Identify which cell holds the provided text, then report its [X, Y] central coordinate. 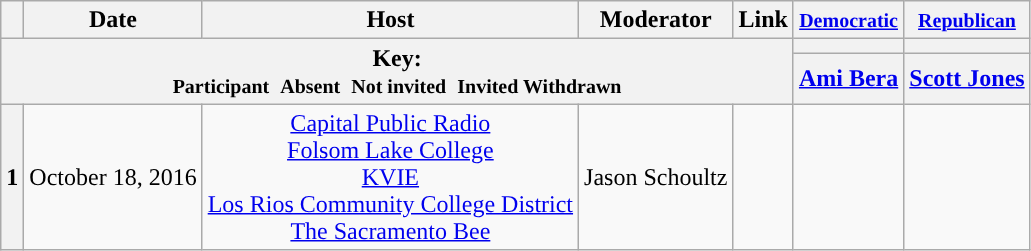
Capital Public RadioFolsom Lake CollegeKVIELos Rios Community College DistrictThe Sacramento Bee [390, 177]
Democratic [848, 20]
Jason Schoultz [656, 177]
Ami Bera [848, 78]
Link [763, 20]
Moderator [656, 20]
Key: Participant Absent Not invited Invited Withdrawn [398, 72]
1 [12, 177]
Host [390, 20]
October 18, 2016 [113, 177]
Date [113, 20]
Scott Jones [967, 78]
Republican [967, 20]
